Capture the cell that displays the provided text and extract its (x, y) central coordinate. 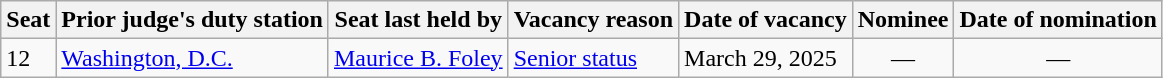
Prior judge's duty station (192, 20)
Vacancy reason (593, 20)
12 (28, 58)
Date of nomination (1058, 20)
Washington, D.C. (192, 58)
Maurice B. Foley (418, 58)
Seat last held by (418, 20)
Senior status (593, 58)
Date of vacancy (766, 20)
Seat (28, 20)
March 29, 2025 (766, 58)
Nominee (903, 20)
